Determine the (X, Y) coordinate at the center of the cell enclosing the given text.  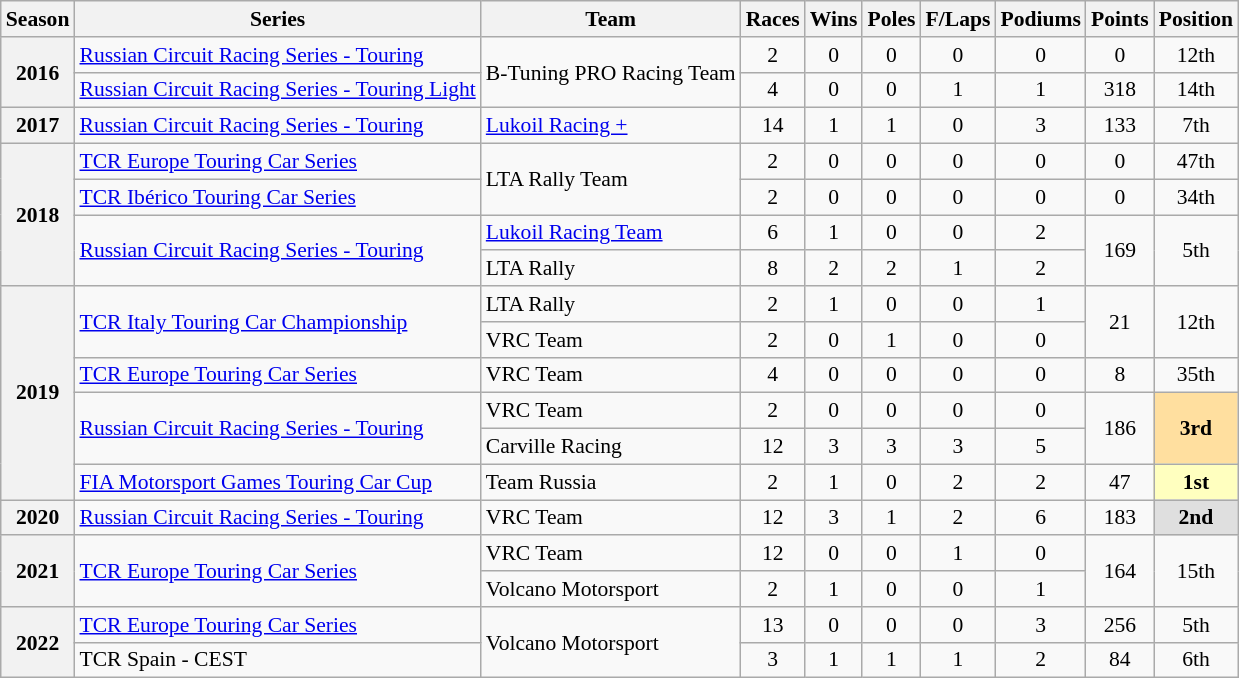
1st (1196, 482)
2018 (38, 215)
TCR Italy Touring Car Championship (277, 322)
2nd (1196, 518)
183 (1120, 518)
14 (773, 126)
84 (1120, 660)
6th (1196, 660)
2017 (38, 126)
3rd (1196, 428)
2019 (38, 393)
5 (1040, 447)
Carville Racing (611, 447)
Team (611, 19)
318 (1120, 90)
2022 (38, 642)
Position (1196, 19)
47th (1196, 162)
34th (1196, 197)
Points (1120, 19)
F/Laps (958, 19)
15th (1196, 572)
47 (1120, 482)
133 (1120, 126)
14th (1196, 90)
2021 (38, 572)
Team Russia (611, 482)
Lukoil Racing + (611, 126)
21 (1120, 322)
Series (277, 19)
Russian Circuit Racing Series - Touring Light (277, 90)
Season (38, 19)
B-Tuning PRO Racing Team (611, 72)
7th (1196, 126)
13 (773, 625)
TCR Spain - CEST (277, 660)
35th (1196, 375)
Podiums (1040, 19)
Races (773, 19)
2020 (38, 518)
164 (1120, 572)
Wins (834, 19)
Poles (891, 19)
169 (1120, 250)
LTA Rally Team (611, 180)
FIA Motorsport Games Touring Car Cup (277, 482)
256 (1120, 625)
186 (1120, 428)
2016 (38, 72)
TCR Ibérico Touring Car Series (277, 197)
Lukoil Racing Team (611, 233)
